From the cell containing the given text, extract its center point as (X, Y) coordinate. 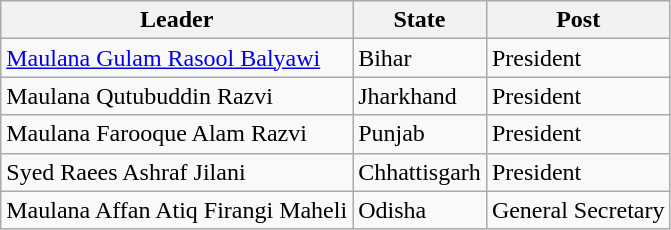
Syed Raees Ashraf Jilani (177, 172)
Post (578, 20)
Punjab (420, 134)
Odisha (420, 210)
Maulana Gulam Rasool Balyawi (177, 58)
Maulana Qutubuddin Razvi (177, 96)
Maulana Affan Atiq Firangi Maheli (177, 210)
Jharkhand (420, 96)
Chhattisgarh (420, 172)
Bihar (420, 58)
Leader (177, 20)
Maulana Farooque Alam Razvi (177, 134)
State (420, 20)
General Secretary (578, 210)
